Return [x, y] of the center of cell containing provided text 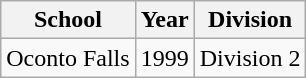
Division 2 [250, 58]
Year [164, 20]
Oconto Falls [68, 58]
Division [250, 20]
1999 [164, 58]
School [68, 20]
